Find where the given text appears and provide that cell's center as (X, Y) coordinate. 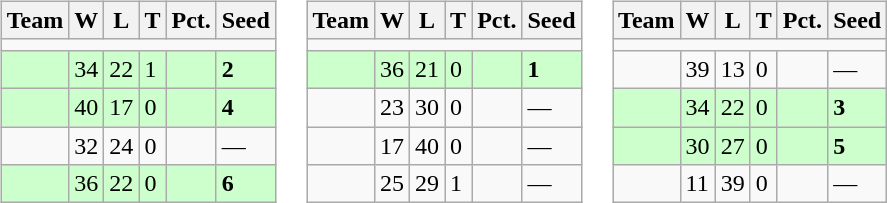
25 (392, 184)
11 (698, 184)
5 (858, 145)
21 (426, 69)
23 (392, 107)
27 (732, 145)
3 (858, 107)
24 (122, 145)
6 (246, 184)
29 (426, 184)
2 (246, 69)
4 (246, 107)
32 (86, 145)
13 (732, 69)
